Pinpoint the cell where the given text exists, returning its [X, Y] midpoint coordinate. 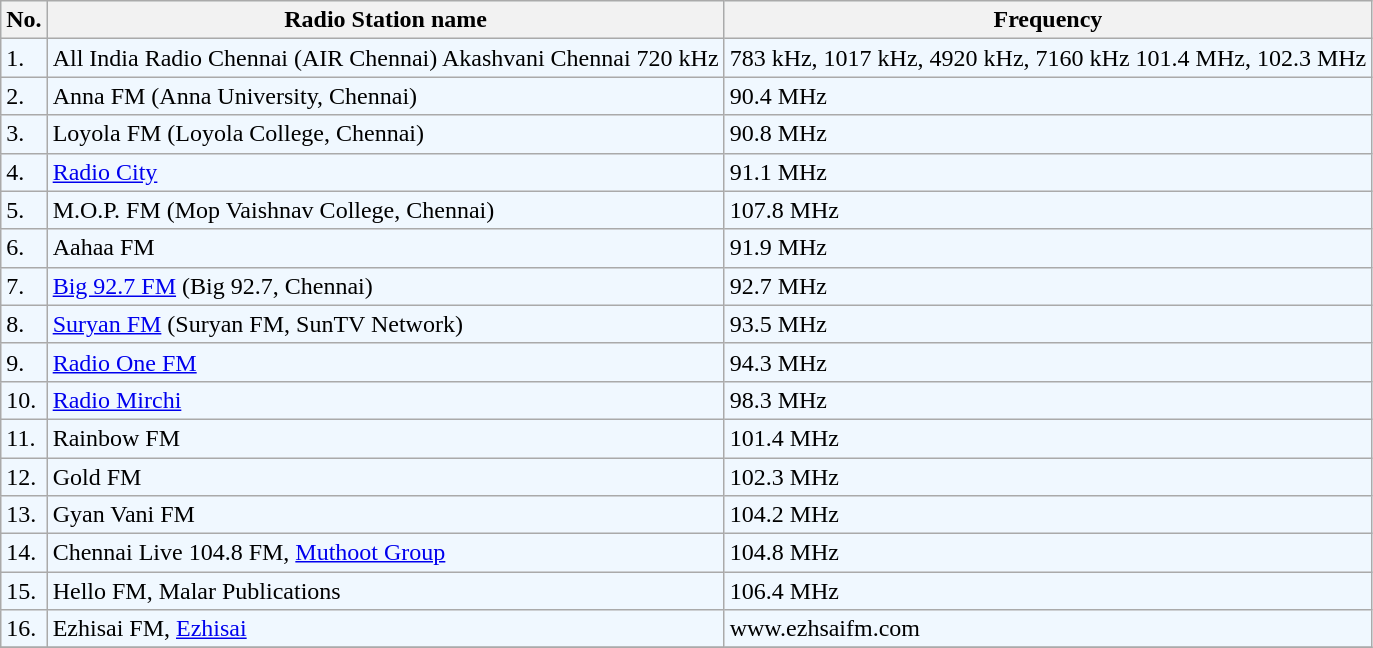
101.4 MHz [1048, 438]
107.8 MHz [1048, 210]
9. [24, 362]
Ezhisai FM, Ezhisai [386, 629]
Frequency [1048, 20]
11. [24, 438]
8. [24, 324]
Aahaa FM [386, 248]
91.9 MHz [1048, 248]
5. [24, 210]
13. [24, 515]
92.7 MHz [1048, 286]
Loyola FM (Loyola College, Chennai) [386, 134]
16. [24, 629]
783 kHz, 1017 kHz, 4920 kHz, 7160 kHz 101.4 MHz, 102.3 MHz [1048, 58]
www.ezhsaifm.com [1048, 629]
2. [24, 96]
Chennai Live 104.8 FM, Muthoot Group [386, 553]
6. [24, 248]
1. [24, 58]
M.O.P. FM (Mop Vaishnav College, Chennai) [386, 210]
90.8 MHz [1048, 134]
93.5 MHz [1048, 324]
No. [24, 20]
102.3 MHz [1048, 477]
7. [24, 286]
3. [24, 134]
14. [24, 553]
Big 92.7 FM (Big 92.7, Chennai) [386, 286]
Suryan FM (Suryan FM, SunTV Network) [386, 324]
10. [24, 400]
15. [24, 591]
94.3 MHz [1048, 362]
12. [24, 477]
Radio Mirchi [386, 400]
Radio Station name [386, 20]
Radio City [386, 172]
98.3 MHz [1048, 400]
Anna FM (Anna University, Chennai) [386, 96]
All India Radio Chennai (AIR Chennai) Akashvani Chennai 720 kHz [386, 58]
104.8 MHz [1048, 553]
106.4 MHz [1048, 591]
Gyan Vani FM [386, 515]
91.1 MHz [1048, 172]
90.4 MHz [1048, 96]
Hello FM, Malar Publications [386, 591]
4. [24, 172]
104.2 MHz [1048, 515]
Radio One FM [386, 362]
Rainbow FM [386, 438]
Gold FM [386, 477]
